From the cell containing the given text, extract its center point as (X, Y) coordinate. 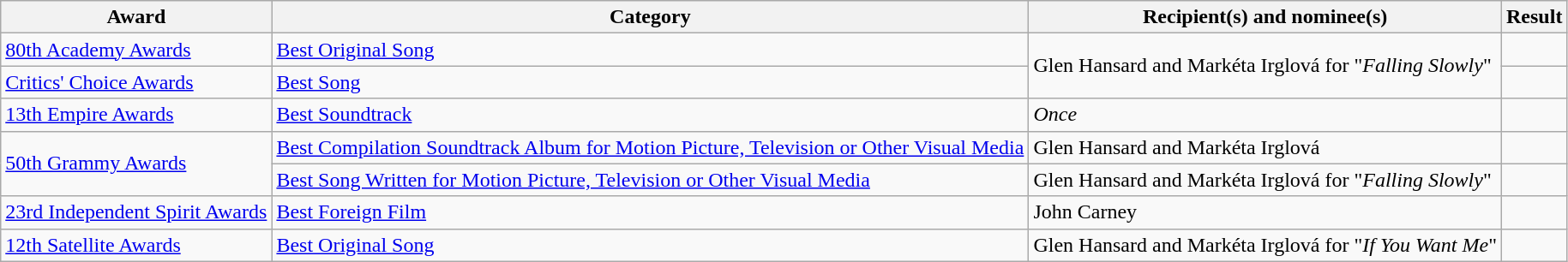
Best Song Written for Motion Picture, Television or Other Visual Media (650, 180)
Best Soundtrack (650, 115)
Best Foreign Film (650, 212)
23rd Independent Spirit Awards (136, 212)
80th Academy Awards (136, 50)
12th Satellite Awards (136, 245)
Glen Hansard and Markéta Irglová (1265, 147)
50th Grammy Awards (136, 164)
Category (650, 17)
Glen Hansard and Markéta Irglová for "If You Want Me" (1265, 245)
Critics' Choice Awards (136, 82)
Once (1265, 115)
Best Compilation Soundtrack Album for Motion Picture, Television or Other Visual Media (650, 147)
Award (136, 17)
13th Empire Awards (136, 115)
Result (1535, 17)
John Carney (1265, 212)
Recipient(s) and nominee(s) (1265, 17)
Best Song (650, 82)
